Detect which cell encompasses the target text, then output its (x, y) center coordinate. 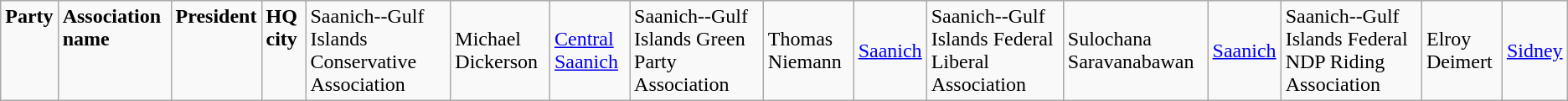
Central Saanich (590, 50)
Party (29, 50)
Elroy Deimert (1462, 50)
Sulochana Saravanabawan (1136, 50)
HQ city (283, 50)
Association name (114, 50)
Saanich--Gulf Islands Conservative Association (379, 50)
Saanich--Gulf Islands Federal Liberal Association (995, 50)
President (216, 50)
Michael Dickerson (501, 50)
Sidney (1534, 50)
Saanich--Gulf Islands Green Party Association (697, 50)
Saanich--Gulf Islands Federal NDP Riding Association (1351, 50)
Thomas Niemann (808, 50)
